Pinpoint the cell where the given text exists, returning its [X, Y] midpoint coordinate. 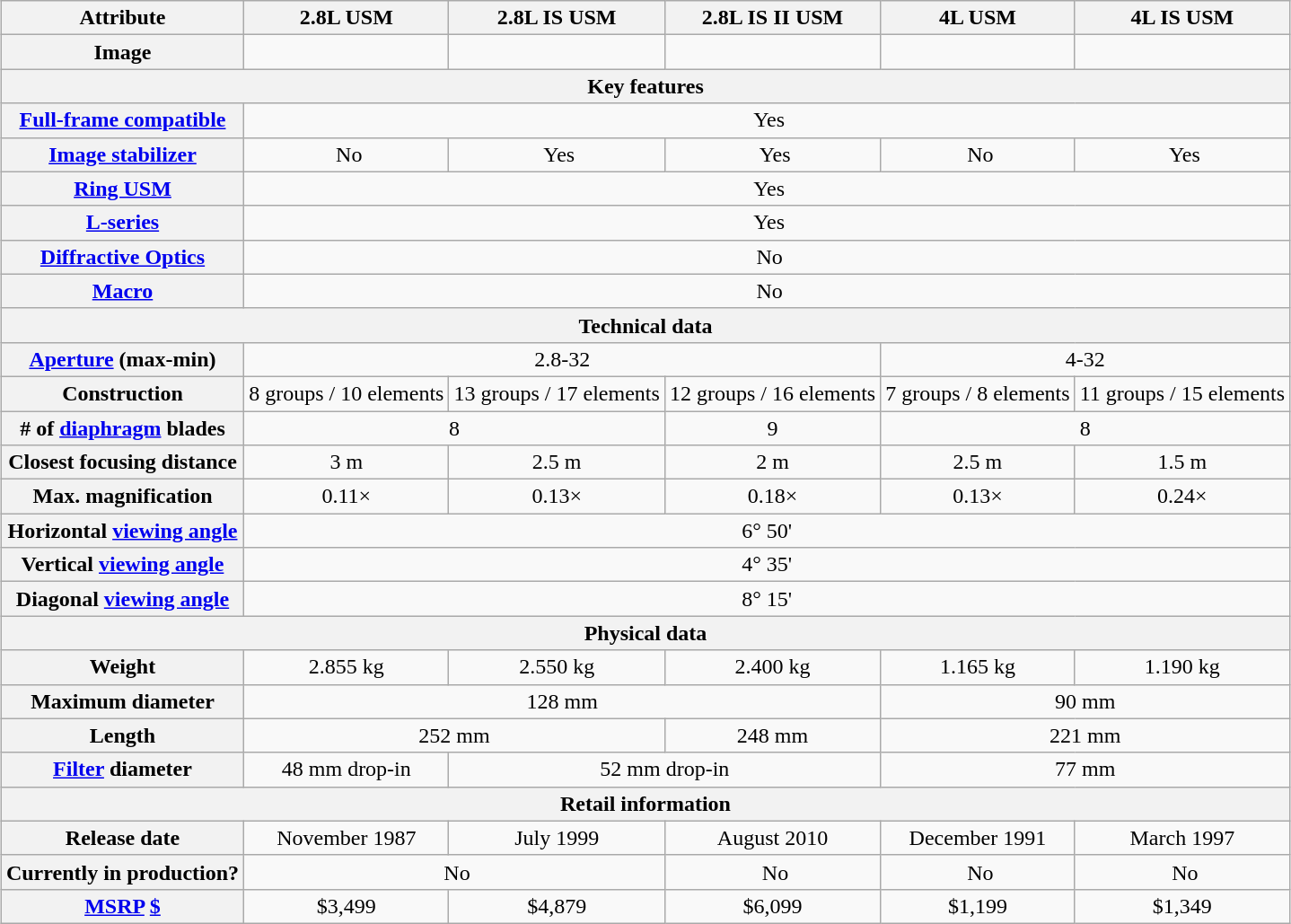
2.400 kg [772, 667]
Aperture (max-min) [122, 359]
Closest focusing distance [122, 462]
# of diaphragm blades [122, 428]
Maximum diameter [122, 701]
Length [122, 735]
4L USM [978, 18]
Filter diameter [122, 770]
Retail information [645, 804]
13 groups / 17 elements [557, 393]
Ring USM [122, 189]
July 1999 [557, 838]
1.190 kg [1181, 667]
221 mm [1085, 735]
Physical data [645, 633]
4-32 [1085, 359]
8 groups / 10 elements [347, 393]
Horizontal viewing angle [122, 531]
2 m [772, 462]
12 groups / 16 elements [772, 393]
6° 50' [767, 531]
2.8L USM [347, 18]
$3,499 [347, 906]
Attribute [122, 18]
2.8L IS II USM [772, 18]
77 mm [1085, 770]
MSRP $ [122, 906]
Release date [122, 838]
8° 15' [767, 599]
4L IS USM [1181, 18]
Key features [645, 86]
1.5 m [1181, 462]
Technical data [645, 325]
Macro [122, 291]
4° 35' [767, 565]
11 groups / 15 elements [1181, 393]
$1,199 [978, 906]
November 1987 [347, 838]
248 mm [772, 735]
$1,349 [1181, 906]
L-series [122, 223]
48 mm drop-in [347, 770]
52 mm drop-in [664, 770]
2.550 kg [557, 667]
2.8-32 [562, 359]
August 2010 [772, 838]
Construction [122, 393]
Image [122, 52]
Diagonal viewing angle [122, 599]
252 mm [454, 735]
Full-frame compatible [122, 120]
0.24× [1181, 497]
7 groups / 8 elements [978, 393]
1.165 kg [978, 667]
Diffractive Optics [122, 257]
Vertical viewing angle [122, 565]
90 mm [1085, 701]
Image stabilizer [122, 154]
2.8L IS USM [557, 18]
3 m [347, 462]
Currently in production? [122, 872]
0.18× [772, 497]
2.855 kg [347, 667]
9 [772, 428]
$6,099 [772, 906]
$4,879 [557, 906]
Weight [122, 667]
0.11× [347, 497]
Max. magnification [122, 497]
128 mm [562, 701]
December 1991 [978, 838]
March 1997 [1181, 838]
